Scan for the cell matching the given text and deliver its (x, y) coordinate at center. 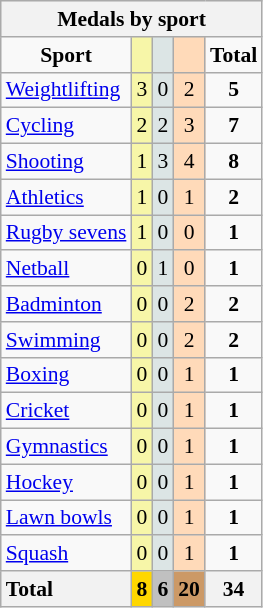
20 (189, 589)
Netball (66, 269)
Sport (66, 55)
Shooting (66, 162)
Athletics (66, 197)
6 (162, 589)
7 (234, 126)
Cricket (66, 411)
Weightlifting (66, 90)
34 (234, 589)
4 (189, 162)
Swimming (66, 340)
Rugby sevens (66, 233)
Squash (66, 554)
Cycling (66, 126)
Badminton (66, 304)
Lawn bowls (66, 518)
Boxing (66, 375)
Medals by sport (132, 19)
Gymnastics (66, 447)
5 (234, 90)
Hockey (66, 482)
